Return (X, Y) of the center of cell containing provided text 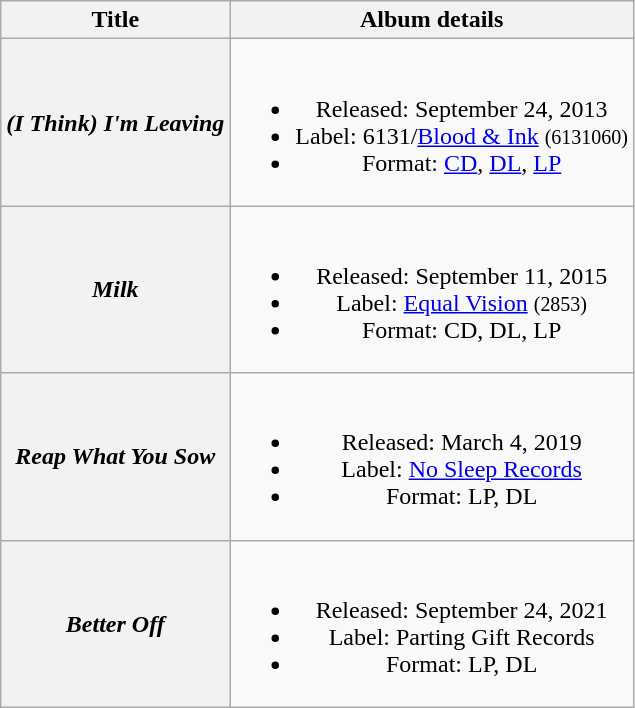
(I Think) I'm Leaving (116, 122)
Released: September 11, 2015Label: Equal Vision (2853)Format: CD, DL, LP (432, 290)
Reap What You Sow (116, 456)
Released: September 24, 2013Label: 6131/Blood & Ink (6131060)Format: CD, DL, LP (432, 122)
Milk (116, 290)
Album details (432, 20)
Better Off (116, 624)
Released: September 24, 2021Label: Parting Gift RecordsFormat: LP, DL (432, 624)
Title (116, 20)
Released: March 4, 2019Label: No Sleep RecordsFormat: LP, DL (432, 456)
